Capture the cell that displays the provided text and extract its (X, Y) central coordinate. 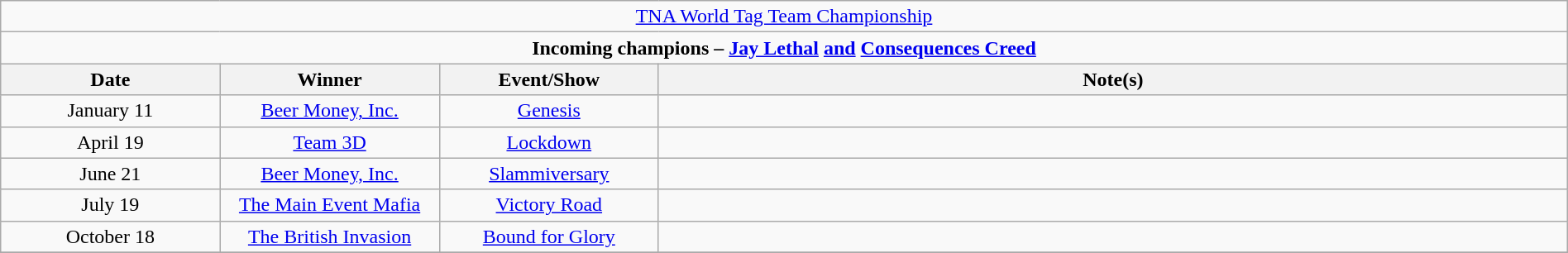
July 19 (111, 205)
January 11 (111, 111)
Date (111, 79)
Winner (329, 79)
June 21 (111, 174)
Slammiversary (549, 174)
Lockdown (549, 142)
Note(s) (1113, 79)
October 18 (111, 236)
The British Invasion (329, 236)
Victory Road (549, 205)
Genesis (549, 111)
Team 3D (329, 142)
Bound for Glory (549, 236)
April 19 (111, 142)
TNA World Tag Team Championship (784, 17)
The Main Event Mafia (329, 205)
Incoming champions – Jay Lethal and Consequences Creed (784, 48)
Event/Show (549, 79)
